Provide the (X, Y) coordinate of the cell's center where the given text is located.  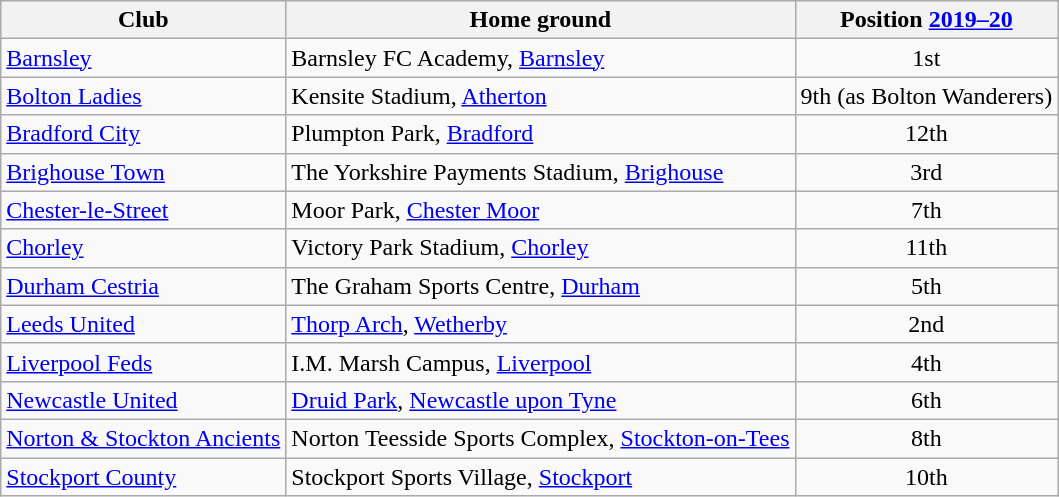
3rd (926, 172)
Brighouse Town (144, 172)
Liverpool Feds (144, 362)
Moor Park, Chester Moor (540, 210)
The Yorkshire Payments Stadium, Brighouse (540, 172)
Chorley (144, 248)
10th (926, 477)
Home ground (540, 20)
2nd (926, 324)
Druid Park, Newcastle upon Tyne (540, 400)
Norton & Stockton Ancients (144, 438)
Bradford City (144, 134)
Victory Park Stadium, Chorley (540, 248)
8th (926, 438)
Norton Teesside Sports Complex, Stockton-on-Tees (540, 438)
7th (926, 210)
Position 2019–20 (926, 20)
9th (as Bolton Wanderers) (926, 96)
11th (926, 248)
Chester-le-Street (144, 210)
6th (926, 400)
I.M. Marsh Campus, Liverpool (540, 362)
Bolton Ladies (144, 96)
1st (926, 58)
Leeds United (144, 324)
Club (144, 20)
4th (926, 362)
Plumpton Park, Bradford (540, 134)
Kensite Stadium, Atherton (540, 96)
The Graham Sports Centre, Durham (540, 286)
Durham Cestria (144, 286)
Stockport Sports Village, Stockport (540, 477)
Barnsley (144, 58)
Newcastle United (144, 400)
Stockport County (144, 477)
5th (926, 286)
12th (926, 134)
Thorp Arch, Wetherby (540, 324)
Barnsley FC Academy, Barnsley (540, 58)
